Return the [X, Y] coordinate for the center point of the cell that contains the specified text.  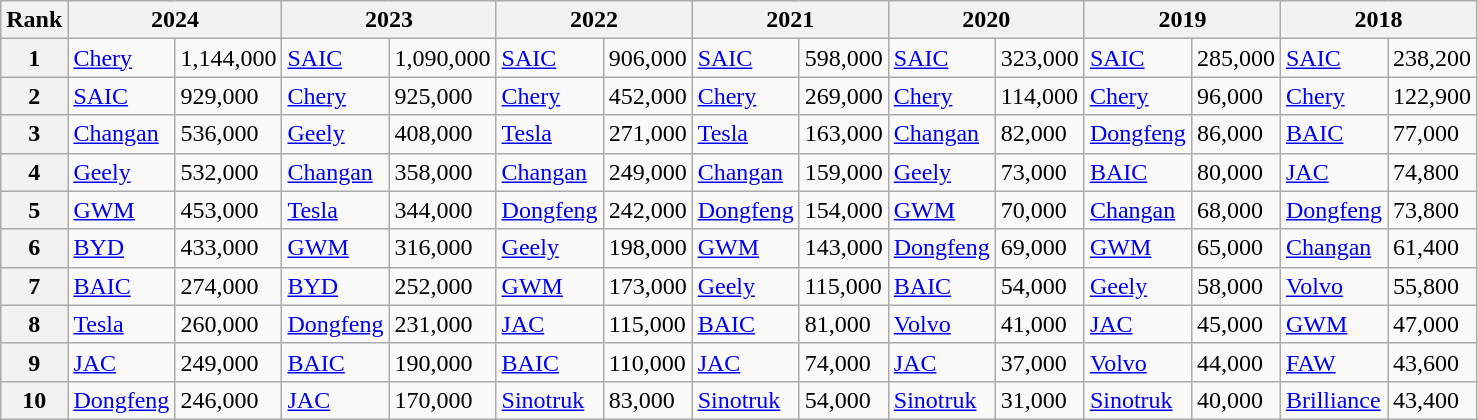
154,000 [844, 210]
274,000 [228, 286]
69,000 [1040, 248]
40,000 [1236, 400]
FAW [1334, 362]
31,000 [1040, 400]
2 [34, 96]
929,000 [228, 96]
3 [34, 134]
269,000 [844, 96]
159,000 [844, 172]
47,000 [1432, 324]
2021 [790, 20]
906,000 [648, 58]
Brilliance [1334, 400]
68,000 [1236, 210]
82,000 [1040, 134]
83,000 [648, 400]
2024 [175, 20]
43,400 [1432, 400]
1,090,000 [442, 58]
41,000 [1040, 324]
170,000 [442, 400]
7 [34, 286]
231,000 [442, 324]
2022 [594, 20]
43,600 [1432, 362]
242,000 [648, 210]
2023 [389, 20]
73,800 [1432, 210]
408,000 [442, 134]
344,000 [442, 210]
536,000 [228, 134]
80,000 [1236, 172]
37,000 [1040, 362]
58,000 [1236, 286]
1,144,000 [228, 58]
4 [34, 172]
122,900 [1432, 96]
8 [34, 324]
70,000 [1040, 210]
143,000 [844, 248]
2020 [986, 20]
173,000 [648, 286]
452,000 [648, 96]
74,000 [844, 362]
Rank [34, 20]
433,000 [228, 248]
114,000 [1040, 96]
1 [34, 58]
74,800 [1432, 172]
925,000 [442, 96]
6 [34, 248]
246,000 [228, 400]
86,000 [1236, 134]
453,000 [228, 210]
2018 [1378, 20]
532,000 [228, 172]
260,000 [228, 324]
55,800 [1432, 286]
10 [34, 400]
323,000 [1040, 58]
81,000 [844, 324]
271,000 [648, 134]
110,000 [648, 362]
77,000 [1432, 134]
9 [34, 362]
285,000 [1236, 58]
44,000 [1236, 362]
96,000 [1236, 96]
598,000 [844, 58]
65,000 [1236, 248]
163,000 [844, 134]
2019 [1182, 20]
5 [34, 210]
238,200 [1432, 58]
190,000 [442, 362]
316,000 [442, 248]
45,000 [1236, 324]
198,000 [648, 248]
73,000 [1040, 172]
61,400 [1432, 248]
358,000 [442, 172]
252,000 [442, 286]
